Return (X, Y) of the center of cell containing provided text 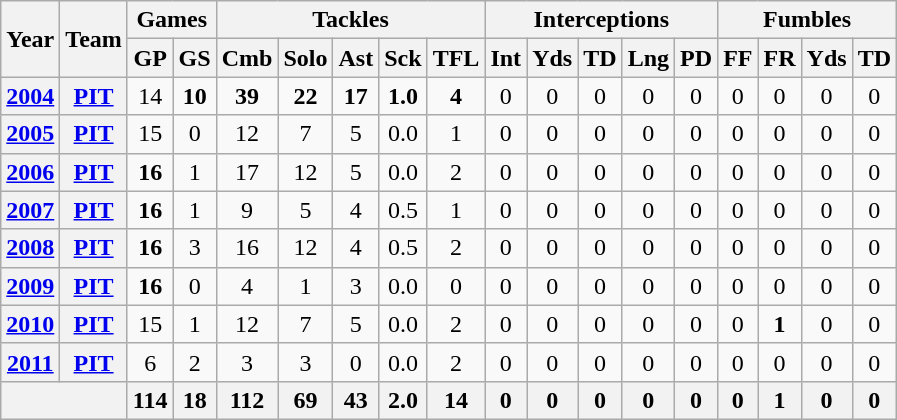
2009 (30, 286)
69 (306, 400)
PD (696, 58)
2005 (30, 134)
43 (356, 400)
2008 (30, 248)
Cmb (247, 58)
112 (247, 400)
Interceptions (602, 20)
Year (30, 39)
9 (247, 210)
22 (306, 96)
114 (150, 400)
2007 (30, 210)
1.0 (403, 96)
2011 (30, 362)
2006 (30, 172)
18 (194, 400)
GS (194, 58)
6 (150, 362)
Tackles (350, 20)
2010 (30, 324)
TFL (456, 58)
Games (172, 20)
Lng (648, 58)
Int (506, 58)
Sck (403, 58)
Solo (306, 58)
FF (738, 58)
2.0 (403, 400)
FR (780, 58)
39 (247, 96)
GP (150, 58)
Fumbles (808, 20)
10 (194, 96)
Team (94, 39)
Ast (356, 58)
2004 (30, 96)
